Output the [x, y] coordinate of the center of the cell containing the given text.  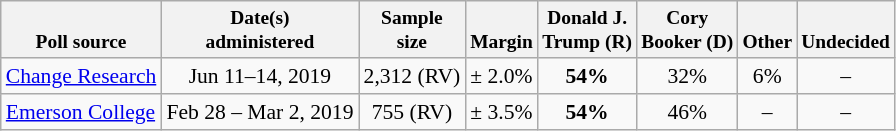
Undecided [846, 30]
± 3.5% [501, 112]
Change Research [82, 76]
Emerson College [82, 112]
Other [768, 30]
46% [688, 112]
Poll source [82, 30]
Feb 28 – Mar 2, 2019 [260, 112]
32% [688, 76]
Jun 11–14, 2019 [260, 76]
755 (RV) [412, 112]
± 2.0% [501, 76]
6% [768, 76]
2,312 (RV) [412, 76]
Date(s)administered [260, 30]
CoryBooker (D) [688, 30]
Samplesize [412, 30]
Margin [501, 30]
Donald J.Trump (R) [588, 30]
